Pinpoint the cell where the given text exists, returning its (x, y) midpoint coordinate. 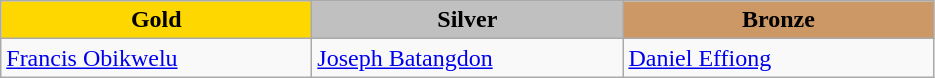
Daniel Effiong (778, 58)
Bronze (778, 20)
Francis Obikwelu (156, 58)
Silver (468, 20)
Joseph Batangdon (468, 58)
Gold (156, 20)
